Find where the given text appears and provide that cell's center as [X, Y] coordinate. 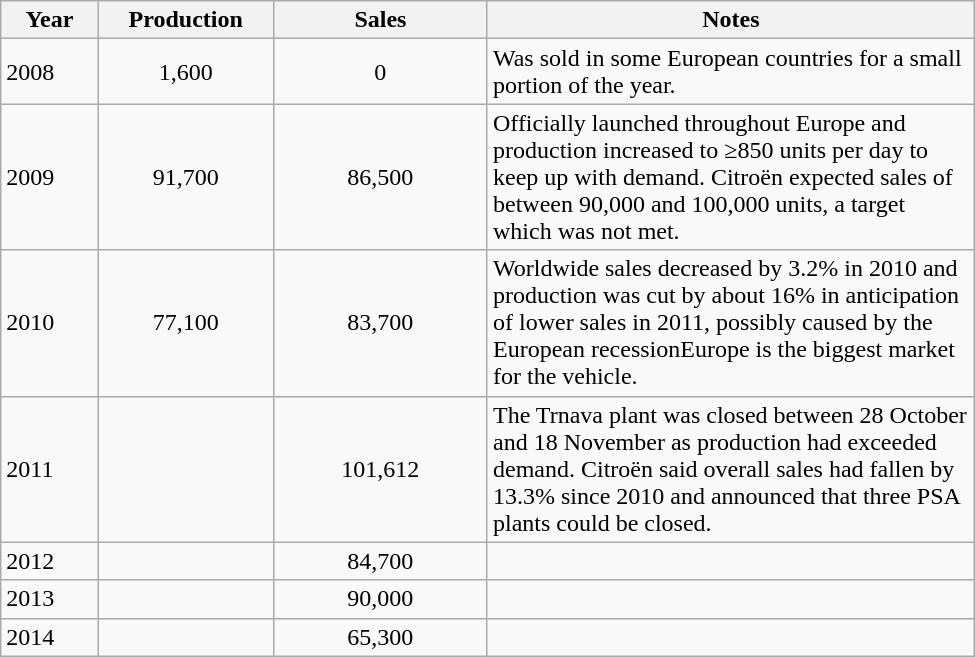
86,500 [380, 177]
Sales [380, 20]
Production [186, 20]
90,000 [380, 599]
2014 [50, 637]
77,100 [186, 323]
2010 [50, 323]
Was sold in some European countries for a small portion of the year. [730, 72]
83,700 [380, 323]
Notes [730, 20]
101,612 [380, 469]
0 [380, 72]
91,700 [186, 177]
2012 [50, 561]
2008 [50, 72]
84,700 [380, 561]
Year [50, 20]
2009 [50, 177]
2013 [50, 599]
1,600 [186, 72]
65,300 [380, 637]
2011 [50, 469]
